Return [X, Y] of the center of cell containing provided text 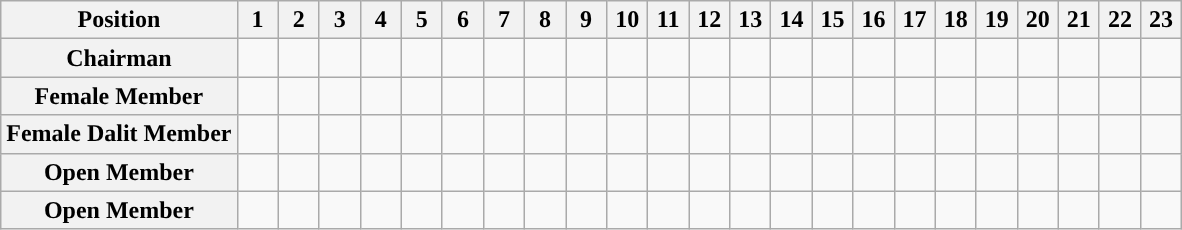
11 [668, 20]
23 [1160, 20]
22 [1120, 20]
20 [1038, 20]
Chairman [119, 58]
21 [1078, 20]
3 [340, 20]
1 [258, 20]
5 [422, 20]
16 [874, 20]
7 [504, 20]
12 [710, 20]
2 [298, 20]
Female Member [119, 96]
9 [586, 20]
18 [956, 20]
17 [914, 20]
13 [750, 20]
15 [832, 20]
14 [792, 20]
Position [119, 20]
6 [462, 20]
8 [544, 20]
Female Dalit Member [119, 134]
19 [996, 20]
10 [628, 20]
4 [380, 20]
